Extract the [x, y] coordinate from the center of the cell holding the provided text.  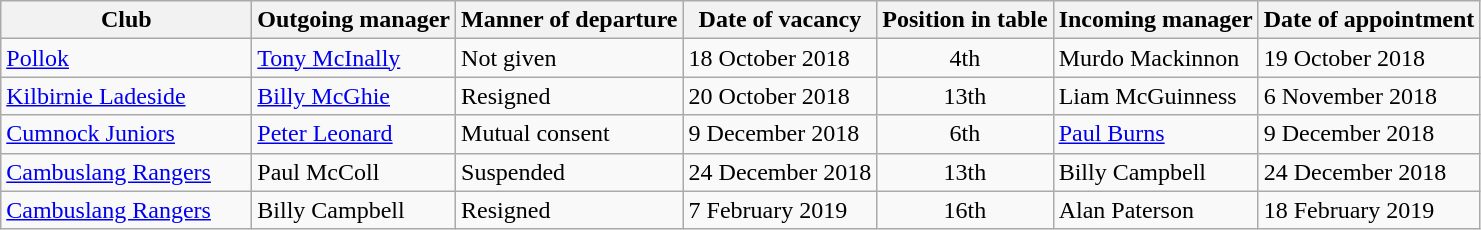
Billy McGhie [354, 96]
Alan Paterson [1156, 210]
Club [126, 20]
Position in table [965, 20]
18 October 2018 [780, 58]
Mutual consent [570, 134]
Not given [570, 58]
Date of vacancy [780, 20]
18 February 2019 [1369, 210]
Liam McGuinness [1156, 96]
Kilbirnie Ladeside [126, 96]
6th [965, 134]
Date of appointment [1369, 20]
4th [965, 58]
20 October 2018 [780, 96]
Outgoing manager [354, 20]
7 February 2019 [780, 210]
Manner of departure [570, 20]
Peter Leonard [354, 134]
Incoming manager [1156, 20]
Pollok [126, 58]
Tony McInally [354, 58]
Murdo Mackinnon [1156, 58]
16th [965, 210]
Paul Burns [1156, 134]
6 November 2018 [1369, 96]
Cumnock Juniors [126, 134]
Suspended [570, 172]
19 October 2018 [1369, 58]
Paul McColl [354, 172]
